Provide the (X, Y) coordinate of the cell's center where the given text is located.  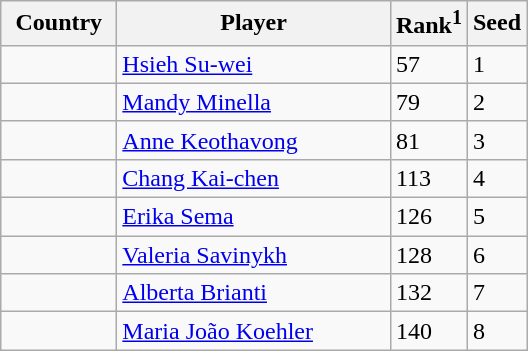
1 (496, 64)
128 (428, 255)
Seed (496, 24)
4 (496, 178)
Country (59, 24)
Rank1 (428, 24)
Anne Keothavong (254, 140)
5 (496, 217)
113 (428, 178)
Hsieh Su-wei (254, 64)
Mandy Minella (254, 102)
8 (496, 331)
6 (496, 255)
79 (428, 102)
132 (428, 293)
126 (428, 217)
Maria João Koehler (254, 331)
57 (428, 64)
2 (496, 102)
Alberta Brianti (254, 293)
Player (254, 24)
Chang Kai-chen (254, 178)
140 (428, 331)
81 (428, 140)
7 (496, 293)
Erika Sema (254, 217)
Valeria Savinykh (254, 255)
3 (496, 140)
